Scan for the cell matching the given text and deliver its (X, Y) coordinate at center. 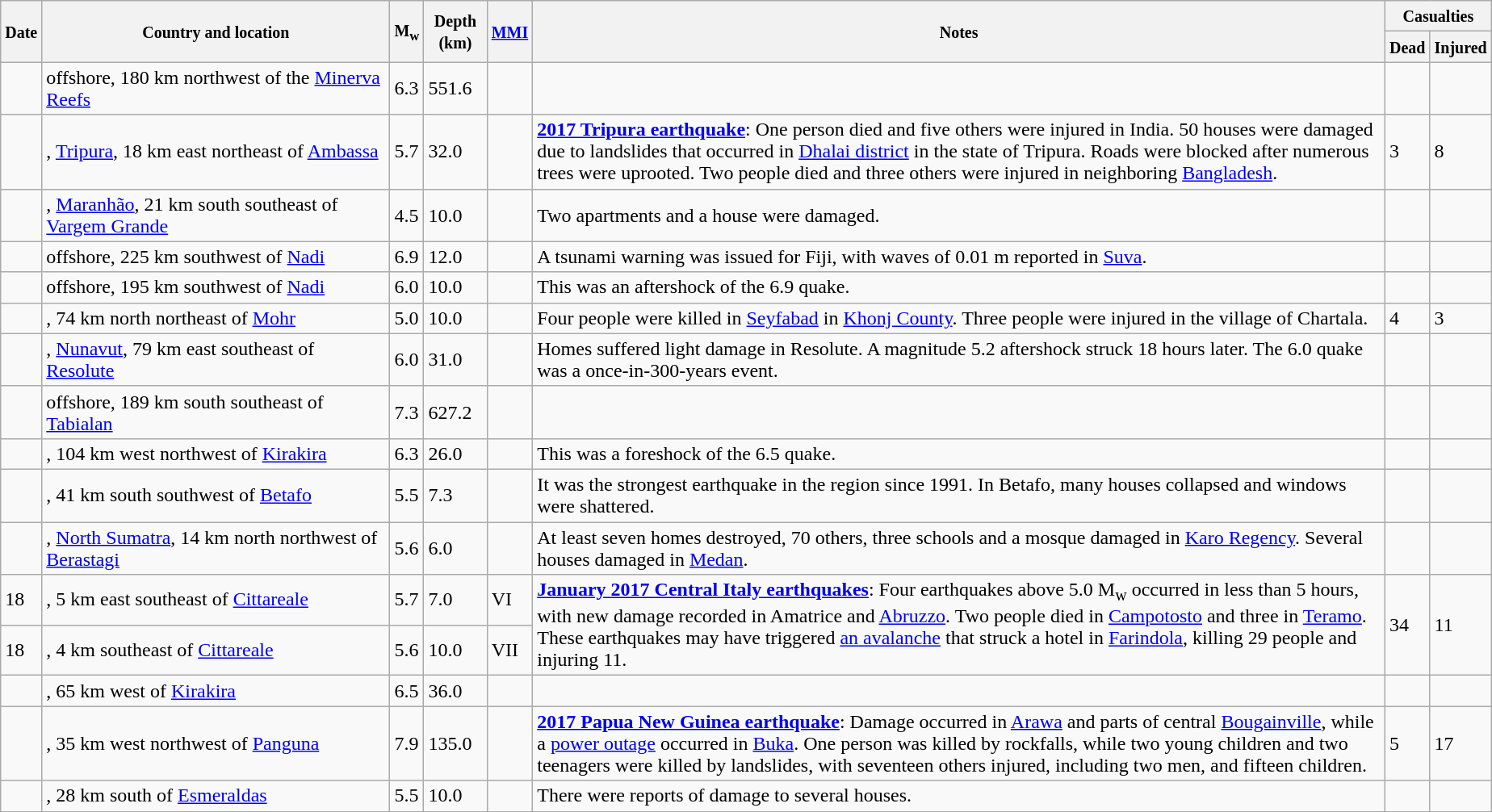
, 4 km southeast of Cittareale (216, 651)
4 (1407, 318)
, Tripura, 18 km east northeast of Ambassa (216, 152)
, 65 km west of Kirakira (216, 691)
, 104 km west northwest of Kirakira (216, 454)
, Nunavut, 79 km east southeast of Resolute (216, 360)
551.6 (455, 89)
Mw (407, 31)
Casualties (1438, 16)
6.5 (407, 691)
This was a foreshock of the 6.5 quake. (959, 454)
Homes suffered light damage in Resolute. A magnitude 5.2 aftershock struck 18 hours later. The 6.0 quake was a once-in-300-years event. (959, 360)
12.0 (455, 257)
MMI (510, 31)
, 74 km north northeast of Mohr (216, 318)
offshore, 225 km southwest of Nadi (216, 257)
, North Sumatra, 14 km north northwest of Berastagi (216, 547)
Notes (959, 31)
31.0 (455, 360)
Country and location (216, 31)
offshore, 195 km southwest of Nadi (216, 287)
A tsunami warning was issued for Fiji, with waves of 0.01 m reported in Suva. (959, 257)
There were reports of damage to several houses. (959, 796)
17 (1461, 743)
4.5 (407, 215)
This was an aftershock of the 6.9 quake. (959, 287)
Injured (1461, 47)
8 (1461, 152)
11 (1461, 625)
7.0 (455, 601)
offshore, 180 km northwest of the Minerva Reefs (216, 89)
VII (510, 651)
6.9 (407, 257)
, 35 km west northwest of Panguna (216, 743)
Two apartments and a house were damaged. (959, 215)
7.9 (407, 743)
Depth (km) (455, 31)
offshore, 189 km south southeast of Tabialan (216, 412)
, 41 km south southwest of Betafo (216, 496)
VI (510, 601)
, 5 km east southeast of Cittareale (216, 601)
Date (21, 31)
36.0 (455, 691)
627.2 (455, 412)
5.0 (407, 318)
Four people were killed in Seyfabad in Khonj County. Three people were injured in the village of Chartala. (959, 318)
5 (1407, 743)
34 (1407, 625)
26.0 (455, 454)
At least seven homes destroyed, 70 others, three schools and a mosque damaged in Karo Regency. Several houses damaged in Medan. (959, 547)
It was the strongest earthquake in the region since 1991. In Betafo, many houses collapsed and windows were shattered. (959, 496)
135.0 (455, 743)
Dead (1407, 47)
32.0 (455, 152)
, 28 km south of Esmeraldas (216, 796)
, Maranhão, 21 km south southeast of Vargem Grande (216, 215)
